Pinpoint the cell where the given text exists, returning its [x, y] midpoint coordinate. 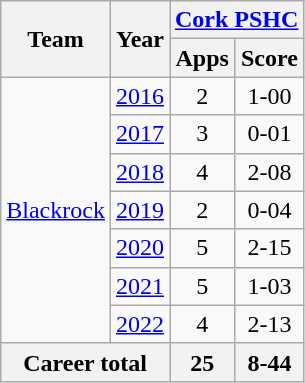
2021 [140, 286]
1-03 [270, 286]
0-04 [270, 210]
2022 [140, 324]
Apps [202, 58]
Career total [86, 362]
1-00 [270, 96]
2018 [140, 172]
2-13 [270, 324]
2-08 [270, 172]
Year [140, 39]
2019 [140, 210]
25 [202, 362]
0-01 [270, 134]
8-44 [270, 362]
Cork PSHC [237, 20]
Score [270, 58]
3 [202, 134]
2017 [140, 134]
Team [56, 39]
2020 [140, 248]
Blackrock [56, 210]
2-15 [270, 248]
2016 [140, 96]
